Determine the (x, y) coordinate at the center of the cell enclosing the given text.  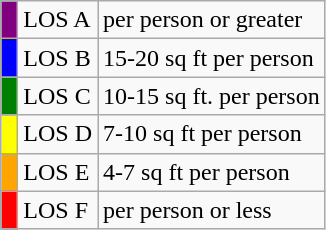
15-20 sq ft per person (212, 58)
10-15 sq ft. per person (212, 96)
LOS F (58, 210)
per person or greater (212, 20)
LOS E (58, 172)
7-10 sq ft per person (212, 134)
LOS D (58, 134)
LOS B (58, 58)
LOS C (58, 96)
LOS A (58, 20)
per person or less (212, 210)
4-7 sq ft per person (212, 172)
